Search for the cell housing the specified text and yield its (x, y) center coordinate. 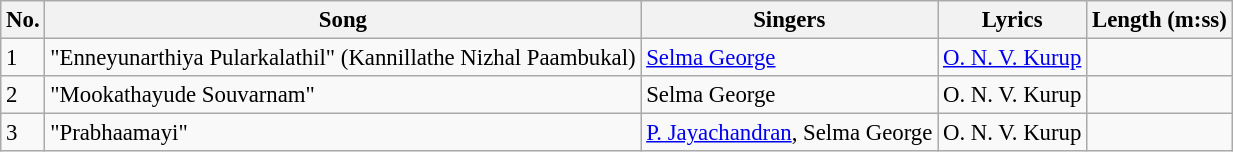
2 (23, 95)
3 (23, 133)
Song (343, 20)
P. Jayachandran, Selma George (790, 133)
"Prabhaamayi" (343, 133)
1 (23, 58)
"Mookathayude Souvarnam" (343, 95)
"Enneyunarthiya Pularkalathil" (Kannillathe Nizhal Paambukal) (343, 58)
Length (m:ss) (1160, 20)
Singers (790, 20)
No. (23, 20)
Lyrics (1012, 20)
